Provide the [X, Y] coordinate of the cell's center where the given text is located.  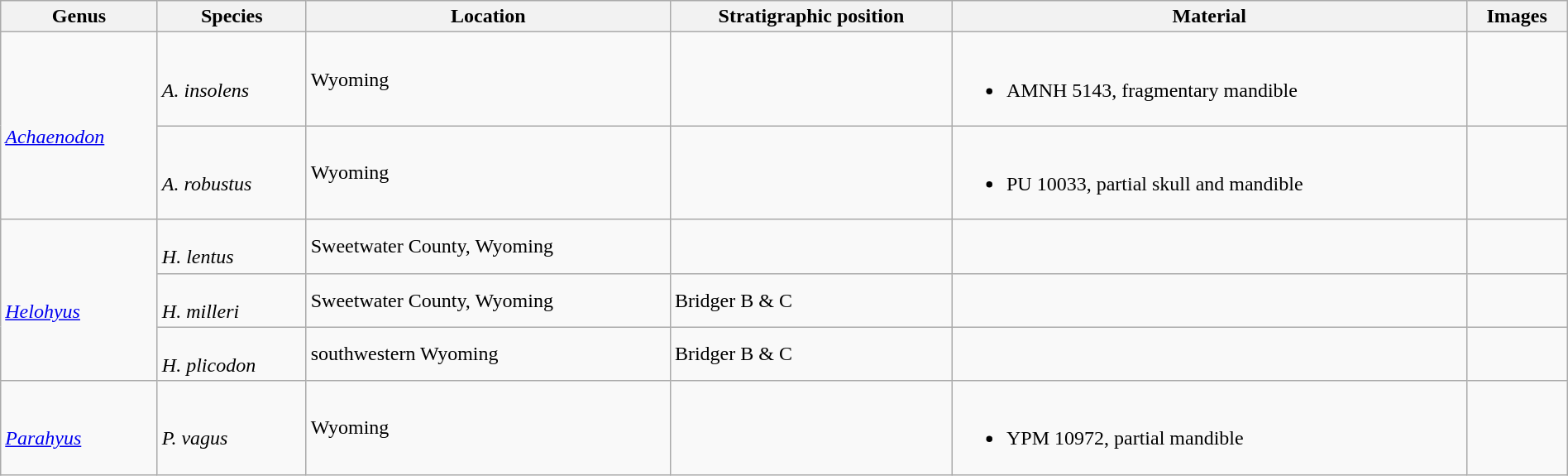
YPM 10972, partial mandible [1209, 427]
P. vagus [232, 427]
Parahyus [79, 427]
Helohyus [79, 300]
Location [488, 17]
Species [232, 17]
A. robustus [232, 172]
H. milleri [232, 300]
AMNH 5143, fragmentary mandible [1209, 79]
Stratigraphic position [810, 17]
H. lentus [232, 247]
Images [1517, 17]
southwestern Wyoming [488, 354]
A. insolens [232, 79]
Genus [79, 17]
PU 10033, partial skull and mandible [1209, 172]
Achaenodon [79, 126]
H. plicodon [232, 354]
Material [1209, 17]
